From the cell containing the given text, extract its center point as [x, y] coordinate. 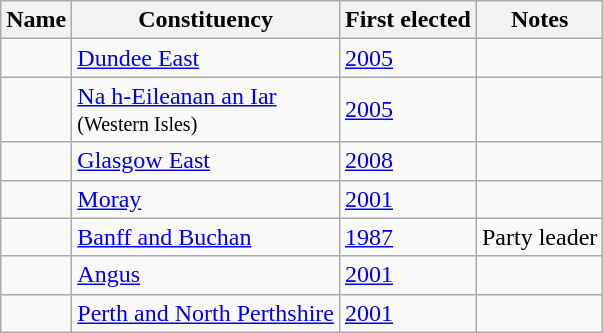
Name [36, 20]
Party leader [539, 237]
Dundee East [206, 58]
Banff and Buchan [206, 237]
Perth and North Perthshire [206, 313]
Moray [206, 199]
Na h-Eileanan an Iar(Western Isles) [206, 110]
Angus [206, 275]
2008 [408, 161]
1987 [408, 237]
Notes [539, 20]
Constituency [206, 20]
Glasgow East [206, 161]
First elected [408, 20]
